For the text-containing cell, return its midpoint in [x, y] coordinate format. 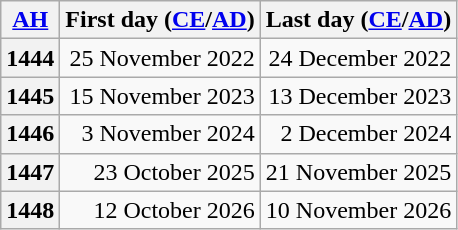
2 December 2024 [358, 134]
12 October 2026 [160, 210]
10 November 2026 [358, 210]
24 December 2022 [358, 58]
Last day (CE/AD) [358, 20]
13 December 2023 [358, 96]
1448 [30, 210]
25 November 2022 [160, 58]
AH [30, 20]
23 October 2025 [160, 172]
3 November 2024 [160, 134]
15 November 2023 [160, 96]
First day (CE/AD) [160, 20]
1447 [30, 172]
1445 [30, 96]
1444 [30, 58]
1446 [30, 134]
21 November 2025 [358, 172]
